Extract the [X, Y] coordinate from the center of the cell holding the provided text.  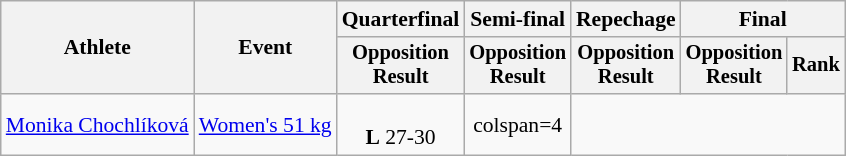
L 27-30 [401, 124]
Final [763, 19]
Monika Chochlíková [98, 124]
Event [266, 48]
colspan=4 [518, 124]
Rank [816, 66]
Quarterfinal [401, 19]
Semi-final [518, 19]
Repechage [626, 19]
Athlete [98, 48]
Women's 51 kg [266, 124]
